From the cell containing the given text, extract its center point as [x, y] coordinate. 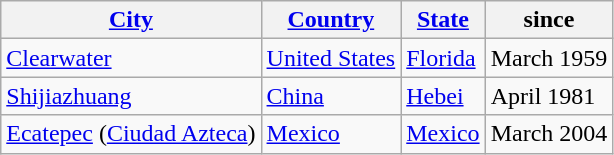
Shijiazhuang [131, 96]
United States [331, 58]
Hebei [443, 96]
April 1981 [549, 96]
Florida [443, 58]
March 2004 [549, 134]
Clearwater [131, 58]
Country [331, 20]
since [549, 20]
March 1959 [549, 58]
Ecatepec (Ciudad Azteca) [131, 134]
China [331, 96]
City [131, 20]
State [443, 20]
